Find where the given text appears and provide that cell's center as [x, y] coordinate. 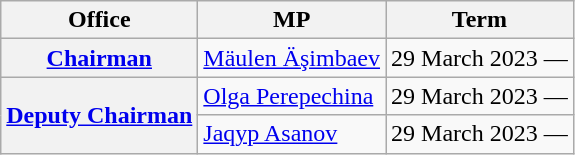
Office [100, 20]
Jaqyp Asanov [292, 134]
Mäulen Äşimbaev [292, 58]
Deputy Chairman [100, 115]
MP [292, 20]
Chairman [100, 58]
Olga Perepechina [292, 96]
Term [480, 20]
